Return the (X, Y) coordinate for the center point of the cell that contains the specified text.  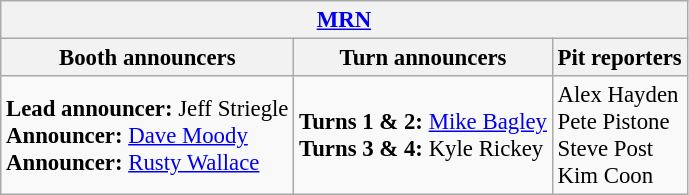
Turn announcers (423, 58)
Booth announcers (148, 58)
Pit reporters (620, 58)
MRN (344, 20)
Alex HaydenPete PistoneSteve PostKim Coon (620, 136)
Turns 1 & 2: Mike BagleyTurns 3 & 4: Kyle Rickey (423, 136)
Lead announcer: Jeff StriegleAnnouncer: Dave MoodyAnnouncer: Rusty Wallace (148, 136)
